Extract the [X, Y] coordinate from the center of the cell holding the provided text.  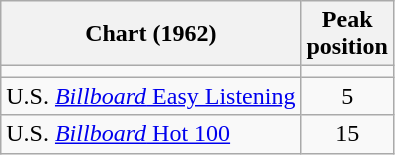
15 [347, 134]
Peakposition [347, 34]
Chart (1962) [151, 34]
5 [347, 96]
U.S. Billboard Hot 100 [151, 134]
U.S. Billboard Easy Listening [151, 96]
